Provide the [X, Y] coordinate of the cell's center where the given text is located.  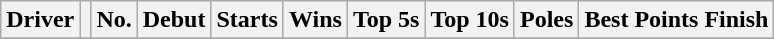
Top 10s [470, 20]
Debut [174, 20]
No. [114, 20]
Top 5s [386, 20]
Driver [40, 20]
Poles [546, 20]
Starts [247, 20]
Best Points Finish [676, 20]
Wins [315, 20]
